From the cell containing the given text, extract its center point as (X, Y) coordinate. 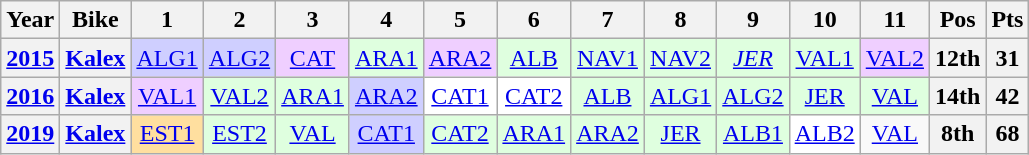
3 (313, 20)
2016 (30, 96)
CAT (313, 58)
Bike (96, 20)
1 (167, 20)
9 (753, 20)
8 (680, 20)
14th (958, 96)
4 (386, 20)
EST2 (239, 134)
11 (894, 20)
2 (239, 20)
Pts (1008, 20)
Pos (958, 20)
12th (958, 58)
6 (534, 20)
NAV1 (608, 58)
ALB2 (824, 134)
10 (824, 20)
2019 (30, 134)
42 (1008, 96)
68 (1008, 134)
7 (608, 20)
NAV2 (680, 58)
EST1 (167, 134)
ALB1 (753, 134)
Year (30, 20)
2015 (30, 58)
5 (460, 20)
31 (1008, 58)
8th (958, 134)
